Identify which cell holds the provided text, then report its [x, y] central coordinate. 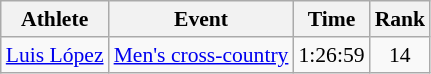
Athlete [55, 19]
Event [202, 19]
Rank [400, 19]
Luis López [55, 55]
14 [400, 55]
Men's cross-country [202, 55]
1:26:59 [331, 55]
Time [331, 19]
